Pinpoint the cell where the given text exists, returning its [X, Y] midpoint coordinate. 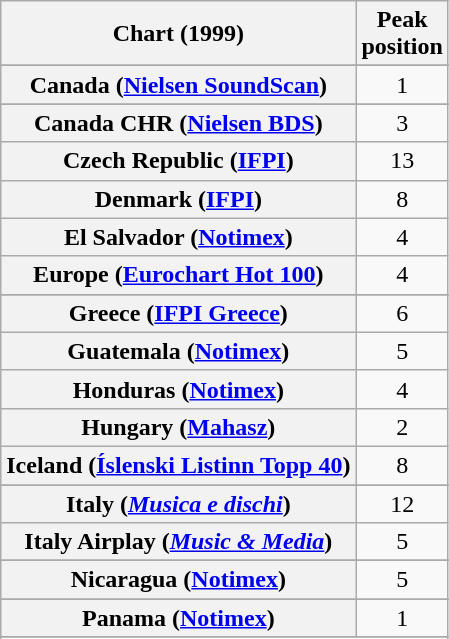
Italy (Musica e dischi) [178, 503]
Greece (IFPI Greece) [178, 313]
Denmark (IFPI) [178, 199]
Peakposition [402, 34]
12 [402, 503]
Iceland (Íslenski Listinn Topp 40) [178, 465]
Canada CHR (Nielsen BDS) [178, 123]
Hungary (Mahasz) [178, 427]
2 [402, 427]
Czech Republic (IFPI) [178, 161]
Europe (Eurochart Hot 100) [178, 275]
Panama (Notimex) [178, 618]
6 [402, 313]
13 [402, 161]
Honduras (Notimex) [178, 389]
Chart (1999) [178, 34]
Nicaragua (Notimex) [178, 580]
El Salvador (Notimex) [178, 237]
3 [402, 123]
Italy Airplay (Music & Media) [178, 542]
Guatemala (Notimex) [178, 351]
Canada (Nielsen SoundScan) [178, 85]
